For the text-containing cell, return its midpoint in [X, Y] coordinate format. 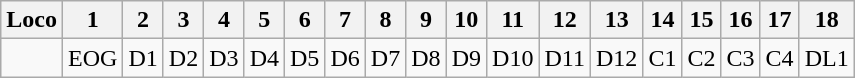
1 [92, 20]
D2 [183, 58]
DL1 [826, 58]
Loco [32, 20]
D12 [616, 58]
18 [826, 20]
13 [616, 20]
17 [780, 20]
10 [466, 20]
D6 [345, 58]
5 [264, 20]
D1 [143, 58]
2 [143, 20]
14 [662, 20]
16 [740, 20]
4 [224, 20]
C1 [662, 58]
C4 [780, 58]
3 [183, 20]
C2 [702, 58]
6 [305, 20]
D7 [385, 58]
D4 [264, 58]
15 [702, 20]
D5 [305, 58]
D3 [224, 58]
D10 [513, 58]
EOG [92, 58]
7 [345, 20]
12 [565, 20]
9 [426, 20]
D9 [466, 58]
C3 [740, 58]
8 [385, 20]
11 [513, 20]
D11 [565, 58]
D8 [426, 58]
